Determine the (x, y) coordinate at the center of the cell enclosing the given text.  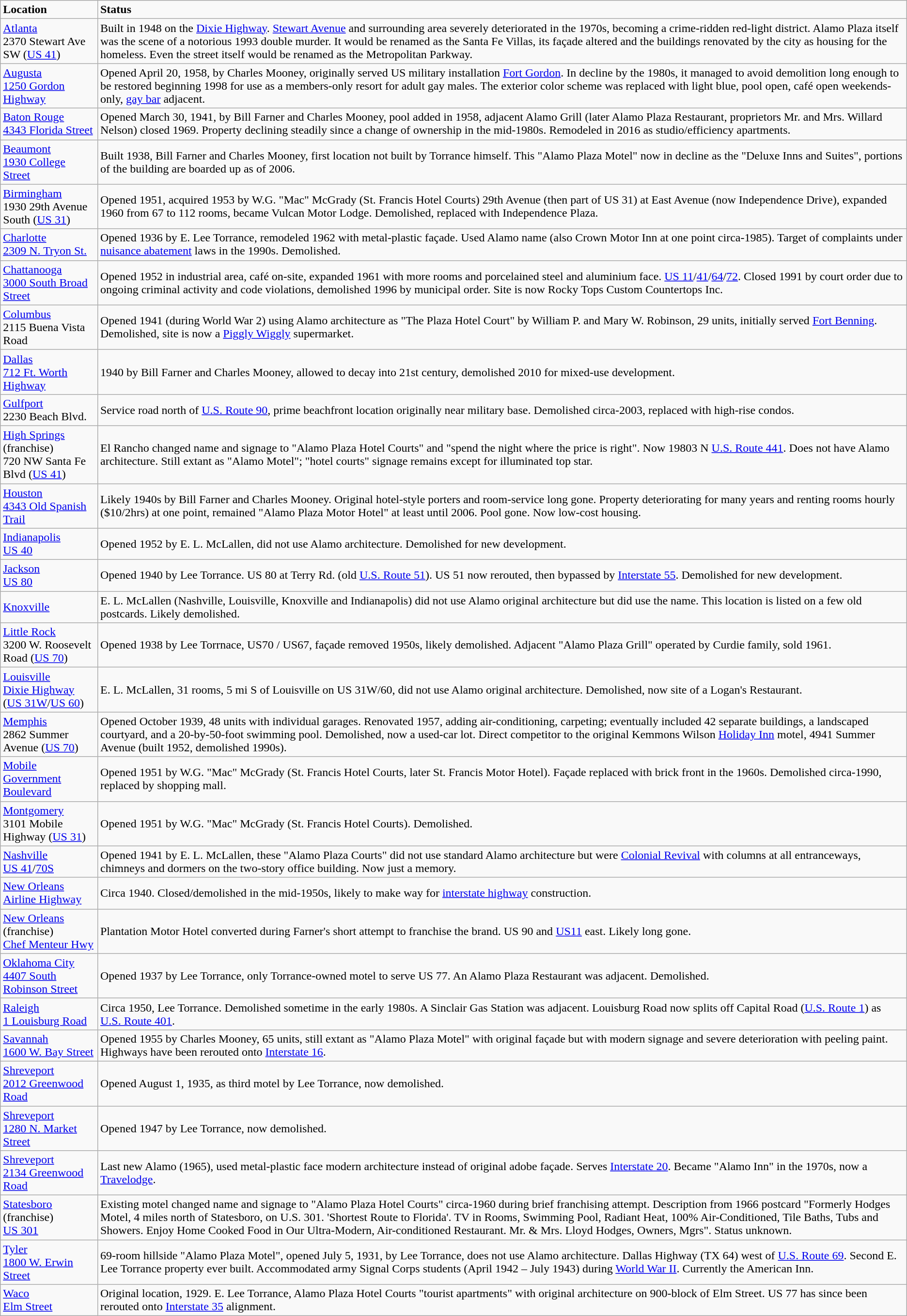
Gulfport2230 Beach Blvd. (49, 410)
Montgomery 3101 Mobile Highway (US 31) (49, 824)
Little Rock 3200 W. Roosevelt Road (US 70) (49, 645)
Shreveport 2134 Greenwood Road (49, 1173)
Opened August 1, 1935, as third motel by Lee Torrance, now demolished. (502, 1083)
Louisville Dixie Highway (US 31W/US 60) (49, 690)
1940 by Bill Farner and Charles Mooney, allowed to decay into 21st century, demolished 2010 for mixed-use development. (502, 372)
Opened 1951 by W.G. "Mac" McGrady (St. Francis Hotel Courts). Demolished. (502, 824)
Opened 1937 by Lee Torrance, only Torrance-owned motel to serve US 77. An Alamo Plaza Restaurant was adjacent. Demolished. (502, 976)
Baton Rouge 4343 Florida Street (49, 124)
Circa 1940. Closed/demolished in the mid-1950s, likely to make way for interstate highway construction. (502, 893)
Columbus2115 Buena Vista Road (49, 327)
Status (502, 10)
Nashville US 41/70S (49, 862)
Raleigh 1 Louisburg Road (49, 1014)
Shreveport 1280 N. Market Street (49, 1128)
Waco Elm Street (49, 1300)
Atlanta 2370 Stewart Ave SW (US 41) (49, 41)
High Springs (franchise) 720 NW Santa Fe Blvd (US 41) (49, 455)
Chattanooga 3000 South Broad Street (49, 283)
Indianapolis US 40 (49, 544)
Savannah 1600 W. Bay Street (49, 1045)
Houston 4343 Old Spanish Trail (49, 506)
Dallas 712 Ft. Worth Highway (49, 372)
Tyler 1800 W. Erwin Street (49, 1262)
New Orleans (franchise) Chef Menteur Hwy (49, 931)
Knoxville (49, 607)
Augusta 1250 Gordon Highway (49, 86)
Statesboro (franchise) US 301 (49, 1218)
Memphis 2862 Summer Avenue (US 70) (49, 734)
E. L. McLallen, 31 rooms, 5 mi S of Louisville on US 31W/60, did not use Alamo original architecture. Demolished, now site of a Logan's Restaurant. (502, 690)
Opened 1938 by Lee Torrnace, US70 / US67, façade removed 1950s, likely demolished. Adjacent "Alamo Plaza Grill" operated by Curdie family, sold 1961. (502, 645)
Service road north of U.S. Route 90, prime beachfront location originally near military base. Demolished circa-2003, replaced with high-rise condos. (502, 410)
Shreveport 2012 Greenwood Road (49, 1083)
Opened 1947 by Lee Torrance, now demolished. (502, 1128)
Charlotte 2309 N. Tryon St. (49, 244)
Beaumont 1930 College Street (49, 162)
Opened 1952 by E. L. McLallen, did not use Alamo architecture. Demolished for new development. (502, 544)
Jackson US 80 (49, 576)
Plantation Motor Hotel converted during Farner's short attempt to franchise the brand. US 90 and US11 east. Likely long gone. (502, 931)
Oklahoma City 4407 South Robinson Street (49, 976)
New Orleans Airline Highway (49, 893)
Location (49, 10)
Mobile Government Boulevard (49, 779)
Birmingham 1930 29th Avenue South (US 31) (49, 206)
